Determine the (x, y) coordinate at the center of the cell enclosing the given text.  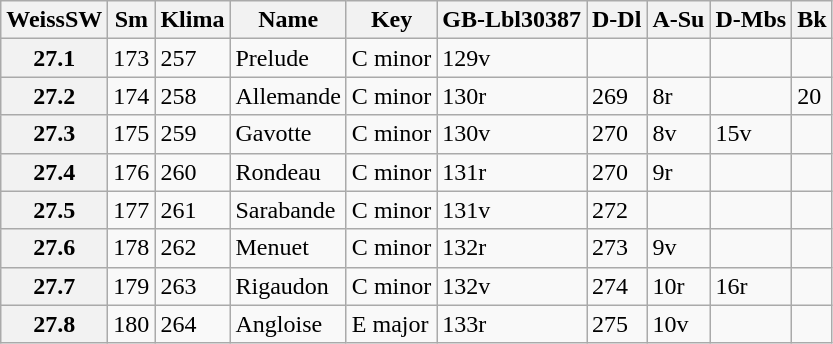
176 (132, 172)
Rigaudon (288, 286)
178 (132, 248)
179 (132, 286)
27.7 (54, 286)
D-Dl (616, 20)
264 (192, 324)
174 (132, 96)
Sm (132, 20)
Angloise (288, 324)
Menuet (288, 248)
132v (512, 286)
132r (512, 248)
GB-Lbl30387 (512, 20)
8r (678, 96)
Klima (192, 20)
129v (512, 58)
Key (391, 20)
Prelude (288, 58)
16r (751, 286)
27.3 (54, 134)
261 (192, 210)
10r (678, 286)
15v (751, 134)
Sarabande (288, 210)
177 (132, 210)
262 (192, 248)
180 (132, 324)
Gavotte (288, 134)
133r (512, 324)
27.6 (54, 248)
175 (132, 134)
A-Su (678, 20)
8v (678, 134)
9v (678, 248)
Name (288, 20)
27.4 (54, 172)
258 (192, 96)
WeissSW (54, 20)
D-Mbs (751, 20)
130r (512, 96)
269 (616, 96)
9r (678, 172)
131r (512, 172)
27.2 (54, 96)
273 (616, 248)
27.5 (54, 210)
Allemande (288, 96)
274 (616, 286)
263 (192, 286)
10v (678, 324)
257 (192, 58)
275 (616, 324)
259 (192, 134)
27.8 (54, 324)
Bk (812, 20)
Rondeau (288, 172)
173 (132, 58)
E major (391, 324)
27.1 (54, 58)
20 (812, 96)
260 (192, 172)
130v (512, 134)
131v (512, 210)
272 (616, 210)
